Return [X, Y] of the center of cell containing provided text 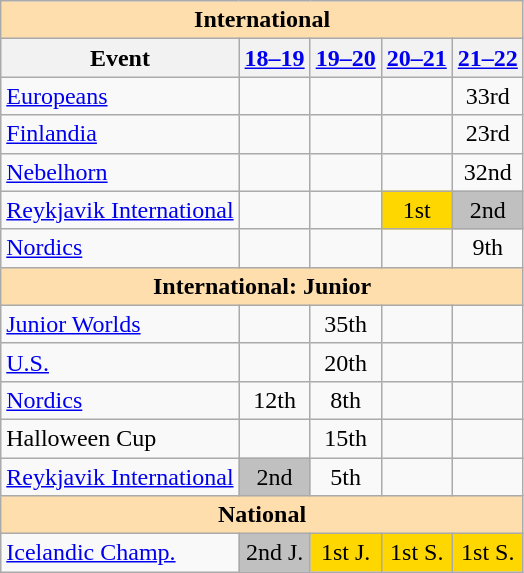
33rd [488, 96]
Event [120, 58]
Icelandic Champ. [120, 553]
18–19 [274, 58]
20th [346, 362]
International: Junior [262, 286]
23rd [488, 134]
20–21 [416, 58]
5th [346, 477]
International [262, 20]
Halloween Cup [120, 438]
15th [346, 438]
2nd J. [274, 553]
Finlandia [120, 134]
1st J. [346, 553]
U.S. [120, 362]
35th [346, 324]
Nebelhorn [120, 172]
1st [416, 210]
National [262, 515]
19–20 [346, 58]
12th [274, 400]
21–22 [488, 58]
8th [346, 400]
Europeans [120, 96]
Junior Worlds [120, 324]
9th [488, 248]
32nd [488, 172]
